Identify which cell holds the provided text, then report its [x, y] central coordinate. 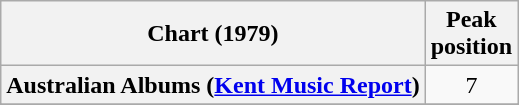
7 [471, 85]
Peakposition [471, 34]
Chart (1979) [213, 34]
Australian Albums (Kent Music Report) [213, 85]
